Extract the [x, y] coordinate from the center of the cell holding the provided text.  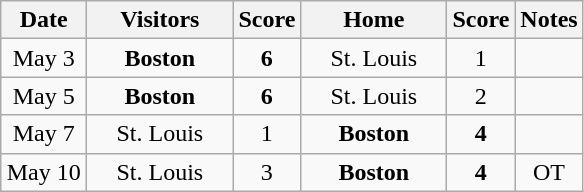
May 7 [44, 134]
May 10 [44, 172]
OT [549, 172]
May 5 [44, 96]
May 3 [44, 58]
Notes [549, 20]
Date [44, 20]
Visitors [160, 20]
3 [267, 172]
Home [374, 20]
2 [481, 96]
